Extract the [x, y] coordinate from the center of the cell holding the provided text.  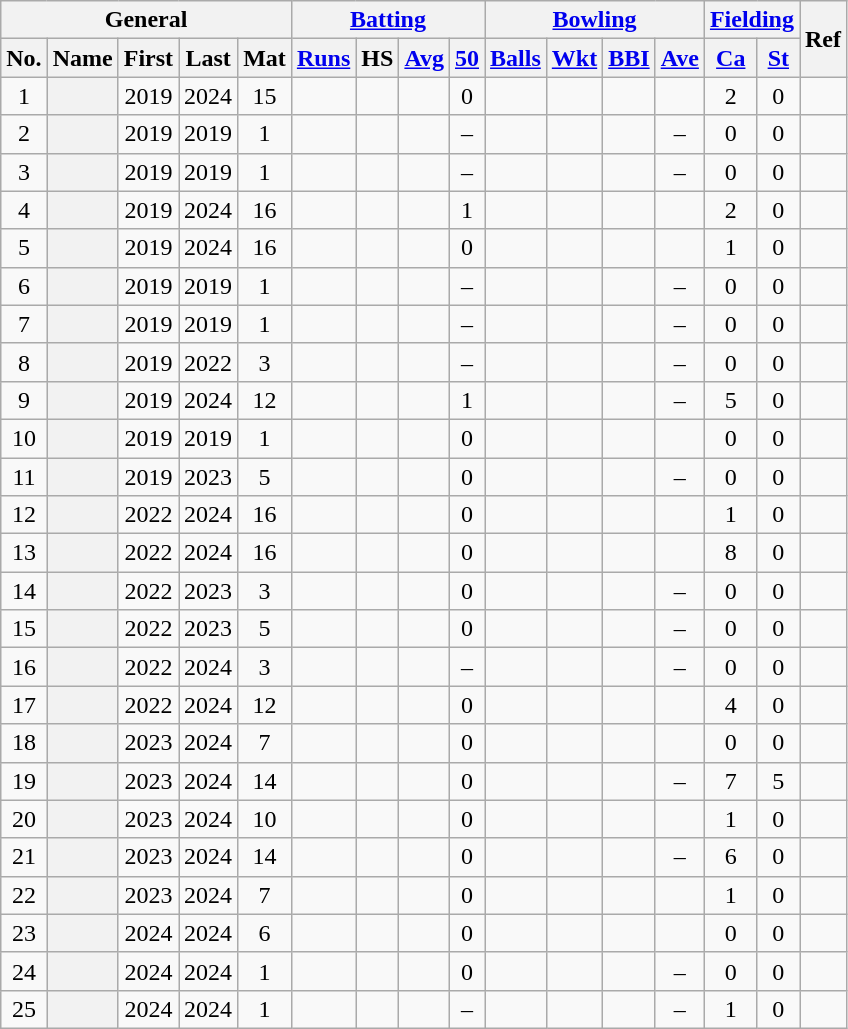
23 [24, 933]
18 [24, 743]
24 [24, 971]
9 [24, 400]
HS [378, 58]
13 [24, 553]
General [146, 20]
20 [24, 819]
No. [24, 58]
St [778, 58]
11 [24, 477]
BBI [629, 58]
Fielding [752, 20]
Last [208, 58]
21 [24, 857]
Balls [516, 58]
Mat [265, 58]
Name [82, 58]
Bowling [595, 20]
Ca [730, 58]
19 [24, 781]
First [148, 58]
Avg [424, 58]
22 [24, 895]
Wkt [574, 58]
Runs [323, 58]
Ref [824, 39]
Ave [680, 58]
Batting [388, 20]
50 [466, 58]
25 [24, 1009]
17 [24, 705]
